Scan for the cell matching the given text and deliver its [X, Y] coordinate at center. 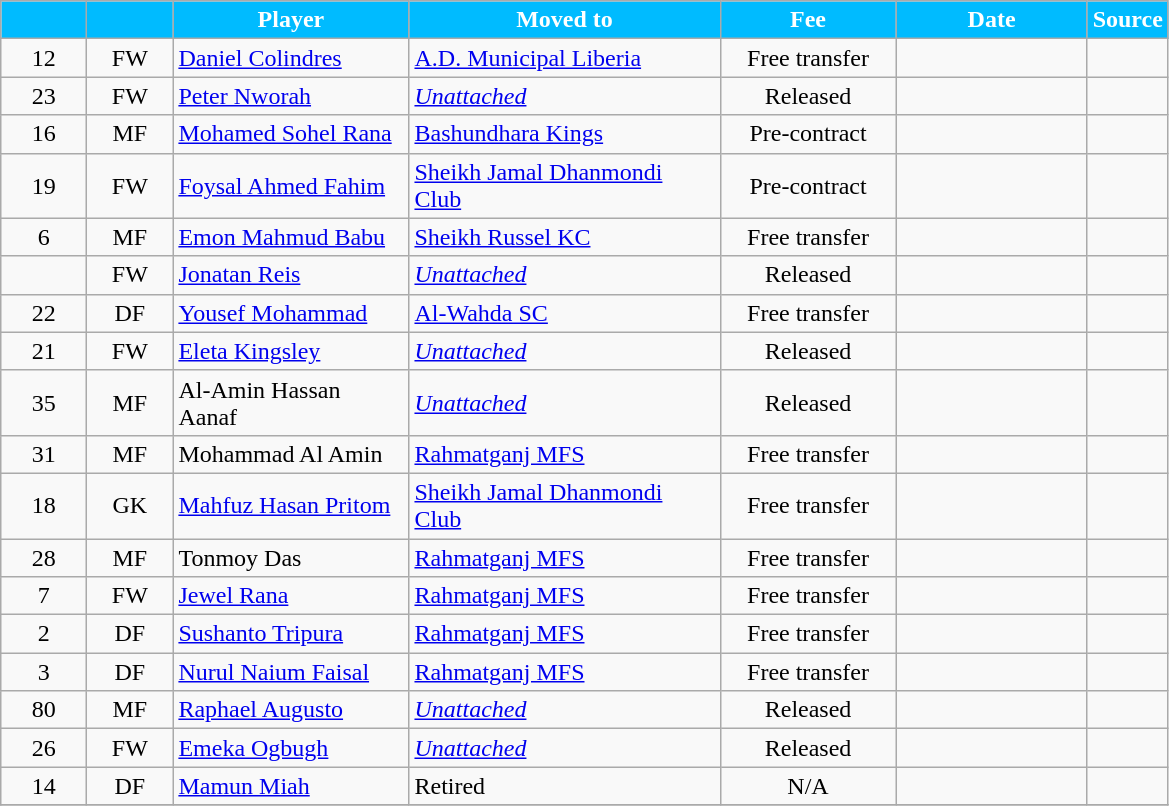
6 [44, 237]
14 [44, 786]
7 [44, 596]
Yousef Mohammad [291, 313]
2 [44, 634]
N/A [808, 786]
GK [130, 506]
31 [44, 454]
Jonatan Reis [291, 275]
Emon Mahmud Babu [291, 237]
18 [44, 506]
Raphael Augusto [291, 710]
Sushanto Tripura [291, 634]
23 [44, 96]
A.D. Municipal Liberia [564, 58]
Jewel Rana [291, 596]
Al-Wahda SC [564, 313]
Peter Nworah [291, 96]
Player [291, 20]
Nurul Naium Faisal [291, 672]
26 [44, 748]
35 [44, 402]
3 [44, 672]
80 [44, 710]
Daniel Colindres [291, 58]
28 [44, 557]
Moved to [564, 20]
12 [44, 58]
16 [44, 134]
Tonmoy Das [291, 557]
Mahfuz Hasan Pritom [291, 506]
19 [44, 186]
Foysal Ahmed Fahim [291, 186]
Emeka Ogbugh [291, 748]
Source [1128, 20]
Fee [808, 20]
Date [992, 20]
Al-Amin Hassan Aanaf [291, 402]
Mohammad Al Amin [291, 454]
Retired [564, 786]
22 [44, 313]
21 [44, 351]
Mamun Miah [291, 786]
Sheikh Russel KC [564, 237]
Mohamed Sohel Rana [291, 134]
Eleta Kingsley [291, 351]
Bashundhara Kings [564, 134]
